From the cell containing the given text, extract its center point as [X, Y] coordinate. 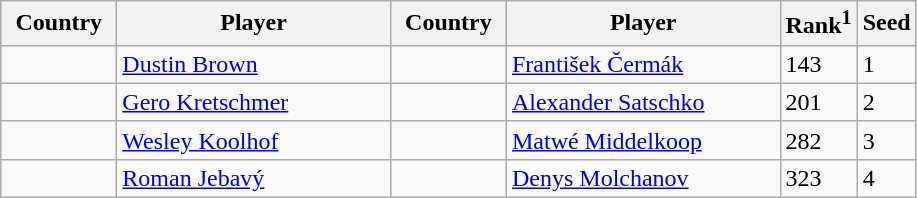
282 [818, 140]
201 [818, 102]
Alexander Satschko [643, 102]
2 [886, 102]
Dustin Brown [254, 64]
Roman Jebavý [254, 178]
323 [818, 178]
143 [818, 64]
3 [886, 140]
František Čermák [643, 64]
Wesley Koolhof [254, 140]
Rank1 [818, 24]
4 [886, 178]
1 [886, 64]
Matwé Middelkoop [643, 140]
Seed [886, 24]
Denys Molchanov [643, 178]
Gero Kretschmer [254, 102]
